Capture the cell that displays the provided text and extract its (x, y) central coordinate. 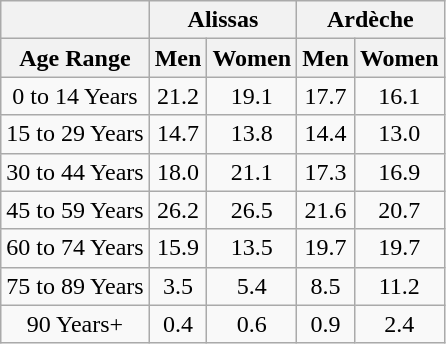
26.5 (252, 210)
3.5 (178, 286)
2.4 (399, 324)
0 to 14 Years (75, 96)
15 to 29 Years (75, 134)
60 to 74 Years (75, 248)
16.9 (399, 172)
90 Years+ (75, 324)
21.1 (252, 172)
45 to 59 Years (75, 210)
17.7 (326, 96)
13.8 (252, 134)
13.5 (252, 248)
0.9 (326, 324)
13.0 (399, 134)
Alissas (222, 20)
14.7 (178, 134)
20.7 (399, 210)
75 to 89 Years (75, 286)
17.3 (326, 172)
16.1 (399, 96)
26.2 (178, 210)
21.6 (326, 210)
Ardèche (370, 20)
14.4 (326, 134)
0.6 (252, 324)
18.0 (178, 172)
21.2 (178, 96)
15.9 (178, 248)
0.4 (178, 324)
19.1 (252, 96)
Age Range (75, 58)
5.4 (252, 286)
30 to 44 Years (75, 172)
11.2 (399, 286)
8.5 (326, 286)
